Scan for the cell matching the given text and deliver its [x, y] coordinate at center. 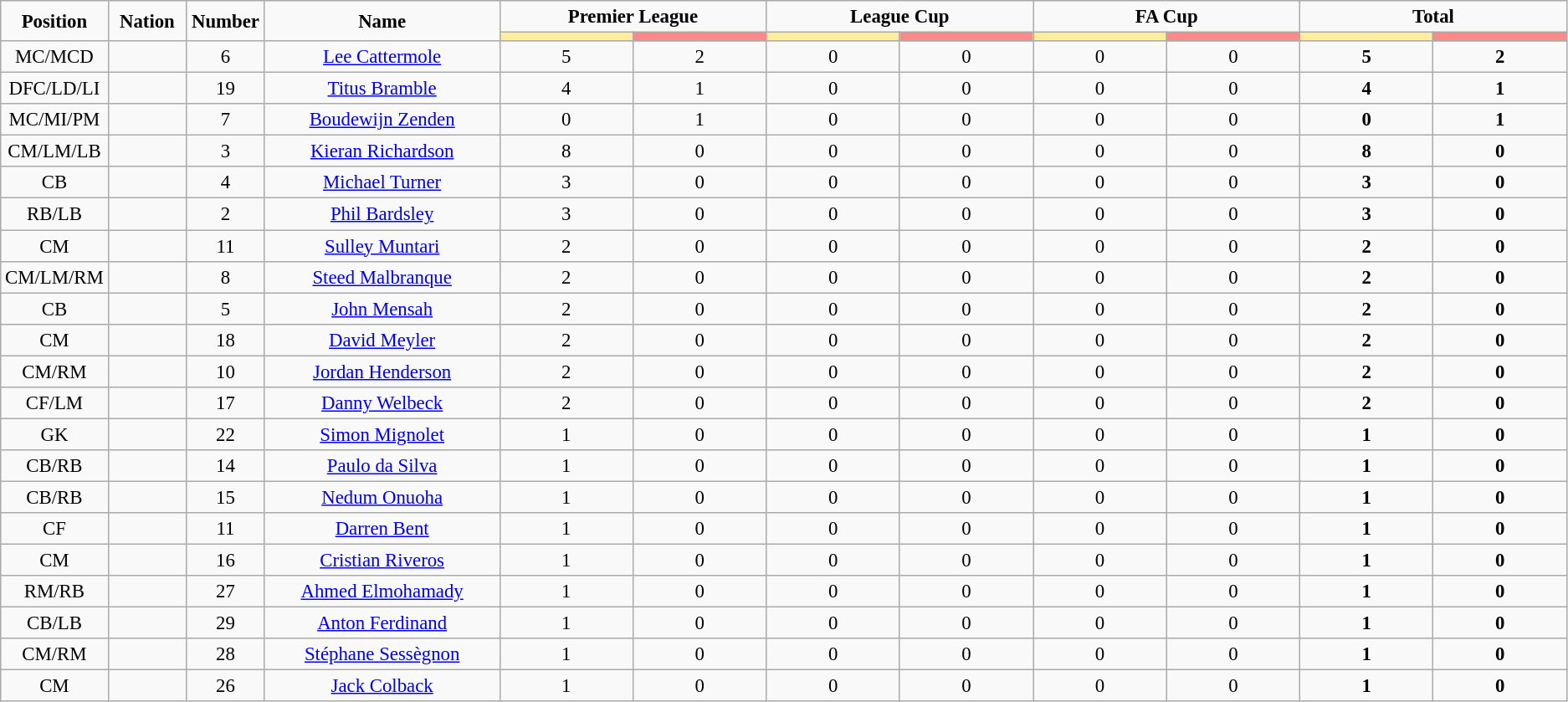
Boudewijn Zenden [382, 120]
Danny Welbeck [382, 403]
MC/MCD [54, 57]
CM/LM/LB [54, 151]
29 [226, 623]
CF/LM [54, 403]
Anton Ferdinand [382, 623]
Nation [147, 21]
Darren Bent [382, 529]
GK [54, 434]
League Cup [900, 17]
28 [226, 654]
14 [226, 466]
Nedum Onuoha [382, 497]
Cristian Riveros [382, 561]
Number [226, 21]
Phil Bardsley [382, 214]
27 [226, 592]
CB/LB [54, 623]
Steed Malbranque [382, 277]
22 [226, 434]
Position [54, 21]
Total [1434, 17]
CM/LM/RM [54, 277]
17 [226, 403]
Jack Colback [382, 686]
Titus Bramble [382, 89]
Michael Turner [382, 183]
CF [54, 529]
Ahmed Elmohamady [382, 592]
18 [226, 340]
Stéphane Sessègnon [382, 654]
Sulley Muntari [382, 246]
10 [226, 371]
19 [226, 89]
FA Cup [1166, 17]
15 [226, 497]
Lee Cattermole [382, 57]
RM/RB [54, 592]
Simon Mignolet [382, 434]
RB/LB [54, 214]
Name [382, 21]
David Meyler [382, 340]
MC/MI/PM [54, 120]
26 [226, 686]
7 [226, 120]
6 [226, 57]
DFC/LD/LI [54, 89]
John Mensah [382, 309]
Jordan Henderson [382, 371]
Kieran Richardson [382, 151]
16 [226, 561]
Paulo da Silva [382, 466]
Premier League [633, 17]
